Capture the cell that displays the provided text and extract its [x, y] central coordinate. 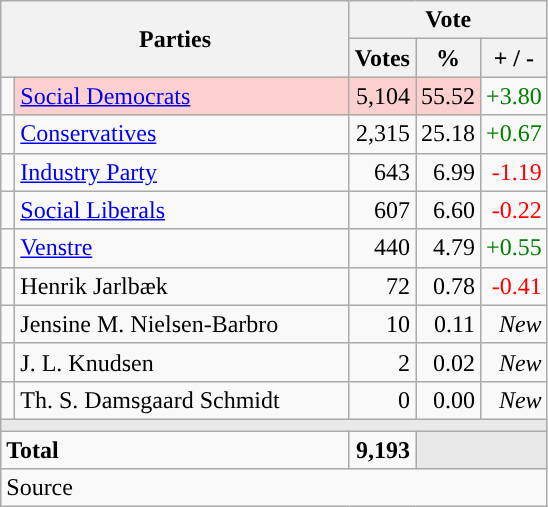
440 [382, 248]
9,193 [382, 449]
0 [382, 400]
6.99 [448, 172]
2,315 [382, 134]
-0.22 [514, 210]
Parties [176, 39]
Th. S. Damsgaard Schmidt [182, 400]
Henrik Jarlbæk [182, 286]
0.11 [448, 324]
5,104 [382, 96]
Industry Party [182, 172]
Jensine M. Nielsen-Barbro [182, 324]
Venstre [182, 248]
-1.19 [514, 172]
Total [176, 449]
4.79 [448, 248]
J. L. Knudsen [182, 362]
Conservatives [182, 134]
2 [382, 362]
% [448, 58]
Source [274, 488]
55.52 [448, 96]
10 [382, 324]
0.78 [448, 286]
6.60 [448, 210]
Social Liberals [182, 210]
Social Democrats [182, 96]
607 [382, 210]
25.18 [448, 134]
+0.55 [514, 248]
Vote [448, 20]
72 [382, 286]
Votes [382, 58]
643 [382, 172]
+3.80 [514, 96]
0.00 [448, 400]
0.02 [448, 362]
+ / - [514, 58]
-0.41 [514, 286]
+0.67 [514, 134]
